Locate the cell with the specified text and output its [x, y] center coordinate. 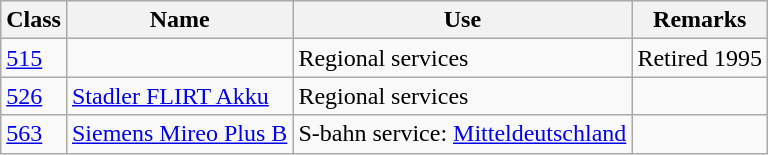
Class [34, 20]
Stadler FLIRT Akku [179, 96]
526 [34, 96]
Name [179, 20]
515 [34, 58]
S-bahn service: Mitteldeutschland [462, 134]
Remarks [700, 20]
Retired 1995 [700, 58]
563 [34, 134]
Siemens Mireo Plus B [179, 134]
Use [462, 20]
